Return the [X, Y] coordinate for the center point of the cell that contains the specified text.  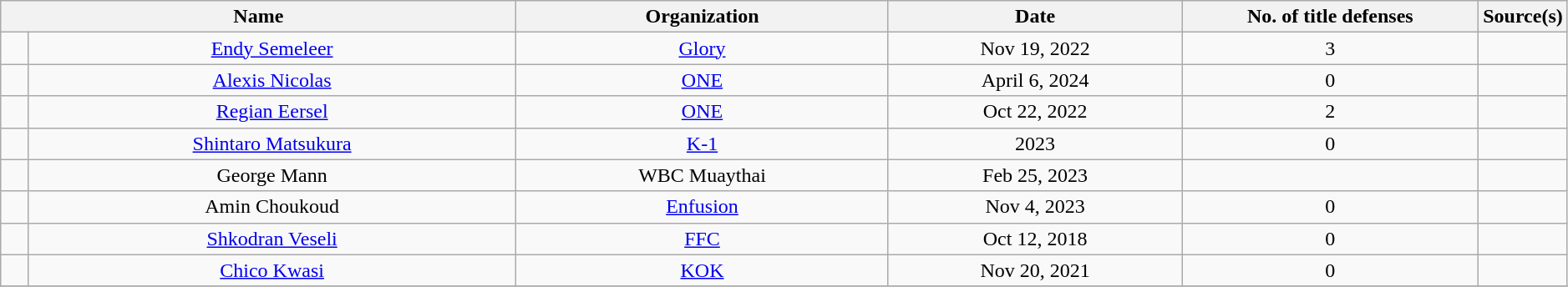
Alexis Nicolas [272, 80]
Feb 25, 2023 [1035, 175]
Enfusion [702, 207]
Shintaro Matsukura [272, 143]
FFC [702, 239]
Oct 12, 2018 [1035, 239]
Chico Kwasi [272, 270]
Oct 22, 2022 [1035, 112]
April 6, 2024 [1035, 80]
Shkodran Veseli [272, 239]
Endy Semeleer [272, 48]
Regian Eersel [272, 112]
Name [259, 17]
3 [1330, 48]
Nov 19, 2022 [1035, 48]
George Mann [272, 175]
KOK [702, 270]
2023 [1035, 143]
Organization [702, 17]
Nov 20, 2021 [1035, 270]
WBC Muaythai [702, 175]
2 [1330, 112]
Source(s) [1524, 17]
Date [1035, 17]
No. of title defenses [1330, 17]
Glory [702, 48]
Nov 4, 2023 [1035, 207]
Amin Choukoud [272, 207]
K-1 [702, 143]
